Return the [x, y] coordinate for the center point of the cell that contains the specified text.  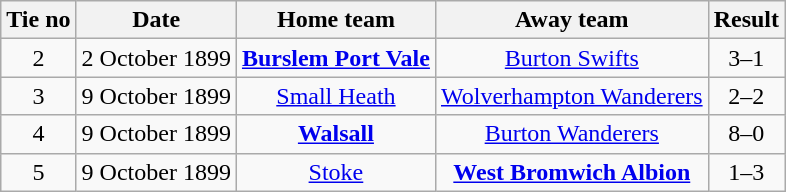
West Bromwich Albion [572, 172]
1–3 [746, 172]
Wolverhampton Wanderers [572, 96]
Home team [336, 20]
Tie no [38, 20]
Away team [572, 20]
3–1 [746, 58]
2 October 1899 [156, 58]
Burton Swifts [572, 58]
2 [38, 58]
Stoke [336, 172]
Burslem Port Vale [336, 58]
2–2 [746, 96]
5 [38, 172]
Result [746, 20]
8–0 [746, 134]
Burton Wanderers [572, 134]
4 [38, 134]
Small Heath [336, 96]
3 [38, 96]
Walsall [336, 134]
Date [156, 20]
